From the cell containing the given text, extract its center point as [x, y] coordinate. 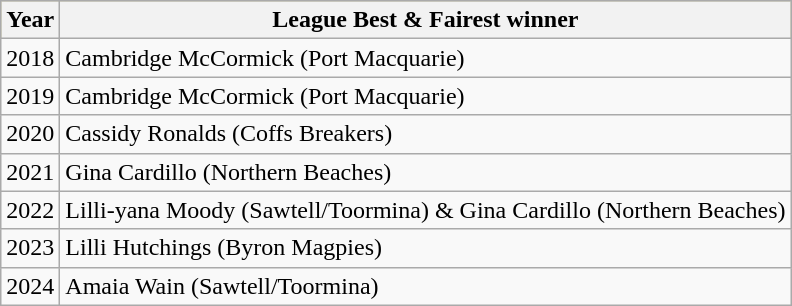
Gina Cardillo (Northern Beaches) [426, 172]
League Best & Fairest winner [426, 20]
2020 [30, 134]
Lilli Hutchings (Byron Magpies) [426, 248]
Year [30, 20]
2018 [30, 58]
Cassidy Ronalds (Coffs Breakers) [426, 134]
2023 [30, 248]
Amaia Wain (Sawtell/Toormina) [426, 286]
2022 [30, 210]
2024 [30, 286]
2021 [30, 172]
2019 [30, 96]
Lilli-yana Moody (Sawtell/Toormina) & Gina Cardillo (Northern Beaches) [426, 210]
